Pinpoint the cell where the given text exists, returning its [X, Y] midpoint coordinate. 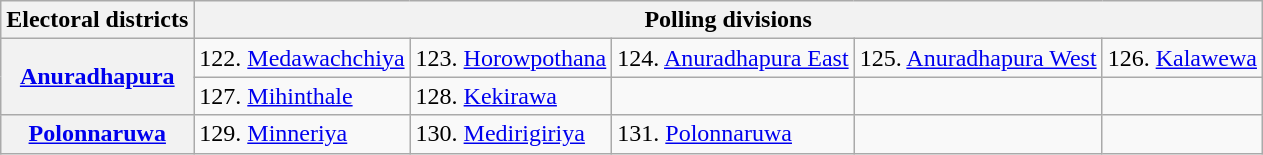
126. Kalawewa [1182, 58]
129. Minneriya [302, 134]
125. Anuradhapura West [978, 58]
123. Horowpothana [511, 58]
Electoral districts [98, 20]
124. Anuradhapura East [733, 58]
127. Mihinthale [302, 96]
Polling divisions [728, 20]
Anuradhapura [98, 77]
131. Polonnaruwa [733, 134]
122. Medawachchiya [302, 58]
Polonnaruwa [98, 134]
128. Kekirawa [511, 96]
130. Medirigiriya [511, 134]
